Output the (X, Y) coordinate of the center of the cell containing the given text.  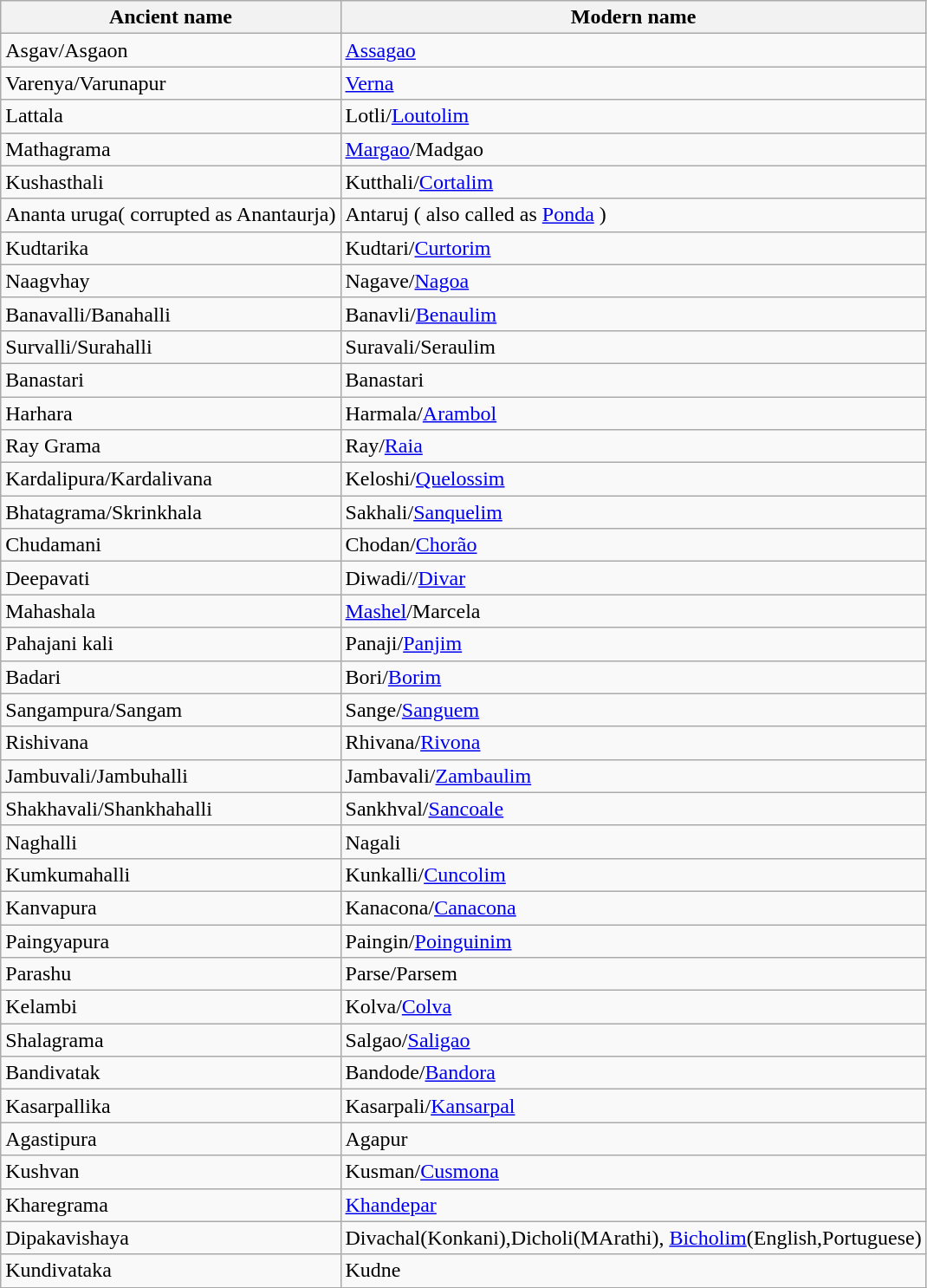
Mahashala (171, 611)
Parashu (171, 974)
Parse/Parsem (633, 974)
Kasarpallika (171, 1106)
Ananta uruga( corrupted as Anantaurja) (171, 215)
Lattala (171, 116)
Kutthali/Cortalim (633, 182)
Divachal(Konkani),Dicholi(MArathi), Bicholim(English,Portuguese) (633, 1238)
Modern name (633, 17)
Kharegrama (171, 1205)
Banavli/Benaulim (633, 314)
Kanacona/Canacona (633, 907)
Sangampura/Sangam (171, 710)
Agastipura (171, 1139)
Jambuvali/Jambuhalli (171, 776)
Nagave/Nagoa (633, 281)
Paingin/Poinguinim (633, 940)
Mashel/Marcela (633, 611)
Banavalli/Banahalli (171, 314)
Shakhavali/Shankhahalli (171, 809)
Asgav/Asgaon (171, 50)
Pahajani kali (171, 644)
Naghalli (171, 842)
Antaruj ( also called as Ponda ) (633, 215)
Agapur (633, 1139)
Rhivana/Rivona (633, 743)
Kudne (633, 1271)
Mathagrama (171, 149)
Kushvan (171, 1172)
Diwadi//Divar (633, 578)
Shalagrama (171, 1040)
Kudtarika (171, 248)
Dipakavishaya (171, 1238)
Bandode/Bandora (633, 1073)
Sankhval/Sancoale (633, 809)
Kardalipura/Kardalivana (171, 479)
Ray/Raia (633, 446)
Chodan/Chorão (633, 545)
Chudamani (171, 545)
Margao/Madgao (633, 149)
Kelambi (171, 1007)
Verna (633, 83)
Rishivana (171, 743)
Sakhali/Sanquelim (633, 512)
Kusman/Cusmona (633, 1172)
Panaji/Panjim (633, 644)
Lotli/Loutolim (633, 116)
Kanvapura (171, 907)
Salgao/Saligao (633, 1040)
Kumkumahalli (171, 875)
Bandivatak (171, 1073)
Ray Grama (171, 446)
Kushasthali (171, 182)
Bori/Borim (633, 677)
Ancient name (171, 17)
Varenya/Varunapur (171, 83)
Khandepar (633, 1205)
Kunkalli/Cuncolim (633, 875)
Kasarpali/Kansarpal (633, 1106)
Assagao (633, 50)
Paingyapura (171, 940)
Naagvhay (171, 281)
Suravali/Seraulim (633, 347)
Jambavali/Zambaulim (633, 776)
Harhara (171, 413)
Bhatagrama/Skrinkhala (171, 512)
Harmala/Arambol (633, 413)
Kudtari/Curtorim (633, 248)
Survalli/Surahalli (171, 347)
Nagali (633, 842)
Badari (171, 677)
Keloshi/Quelossim (633, 479)
Kundivataka (171, 1271)
Kolva/Colva (633, 1007)
Deepavati (171, 578)
Sange/Sanguem (633, 710)
